Locate the cell with the specified text and output its (x, y) center coordinate. 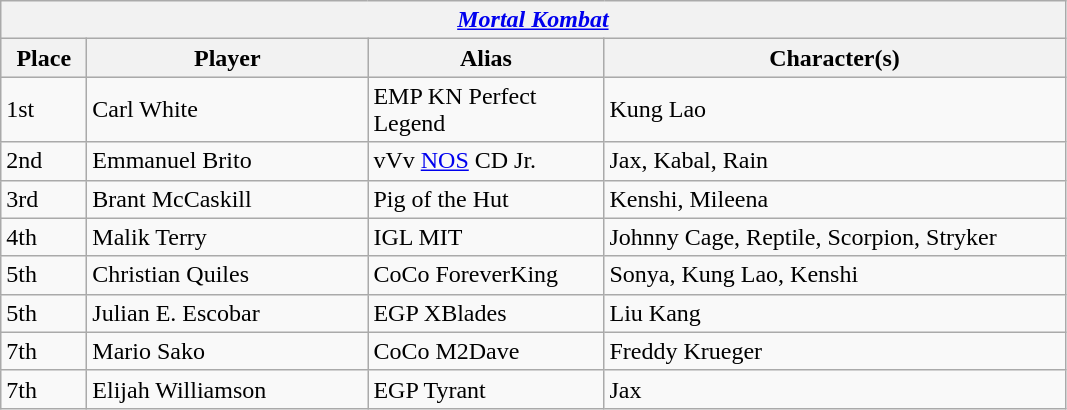
Pig of the Hut (486, 199)
EGP Tyrant (486, 389)
Emmanuel Brito (228, 161)
CoCo M2Dave (486, 351)
CoCo ForeverKing (486, 275)
Jax, Kabal, Rain (834, 161)
Carl White (228, 110)
Jax (834, 389)
Johnny Cage, Reptile, Scorpion, Stryker (834, 237)
1st (44, 110)
Kenshi, Mileena (834, 199)
Mortal Kombat (533, 20)
Kung Lao (834, 110)
Julian E. Escobar (228, 313)
2nd (44, 161)
vVv NOS CD Jr. (486, 161)
3rd (44, 199)
Place (44, 58)
Character(s) (834, 58)
Mario Sako (228, 351)
Alias (486, 58)
Malik Terry (228, 237)
EMP KN Perfect Legend (486, 110)
Liu Kang (834, 313)
EGP XBlades (486, 313)
Player (228, 58)
Elijah Williamson (228, 389)
Brant McCaskill (228, 199)
Christian Quiles (228, 275)
Sonya, Kung Lao, Kenshi (834, 275)
4th (44, 237)
Freddy Krueger (834, 351)
IGL MIT (486, 237)
